Scan for the cell matching the given text and deliver its [X, Y] coordinate at center. 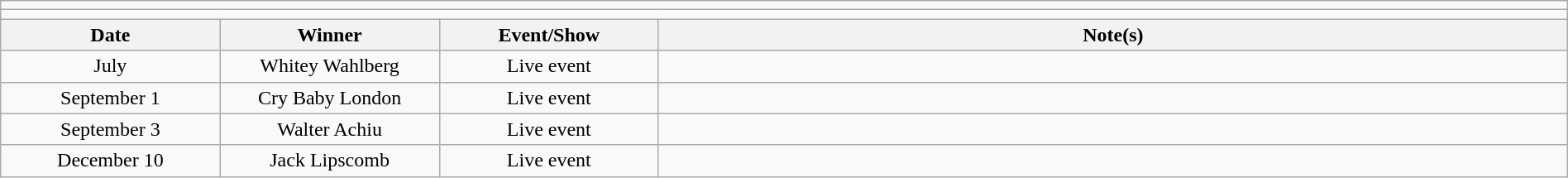
September 3 [111, 129]
Whitey Wahlberg [329, 66]
Cry Baby London [329, 98]
Walter Achiu [329, 129]
Date [111, 35]
Event/Show [549, 35]
Jack Lipscomb [329, 161]
September 1 [111, 98]
July [111, 66]
Winner [329, 35]
December 10 [111, 161]
Note(s) [1113, 35]
